Provide the (X, Y) coordinate of the cell's center where the given text is located.  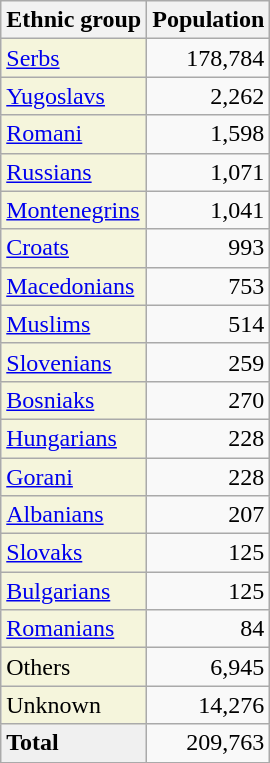
Hungarians (74, 438)
Gorani (74, 477)
Albanians (74, 515)
207 (208, 515)
6,945 (208, 667)
Russians (74, 172)
Others (74, 667)
Romani (74, 134)
Bulgarians (74, 591)
Total (74, 743)
Serbs (74, 58)
209,763 (208, 743)
Macedonians (74, 286)
1,598 (208, 134)
259 (208, 362)
Slovenians (74, 362)
Slovaks (74, 553)
Bosniaks (74, 400)
Yugoslavs (74, 96)
Population (208, 20)
84 (208, 629)
993 (208, 248)
514 (208, 324)
753 (208, 286)
Croats (74, 248)
Romanians (74, 629)
1,041 (208, 210)
Unknown (74, 705)
Ethnic group (74, 20)
2,262 (208, 96)
1,071 (208, 172)
14,276 (208, 705)
Muslims (74, 324)
178,784 (208, 58)
Montenegrins (74, 210)
270 (208, 400)
